For the text-containing cell, return its midpoint in [x, y] coordinate format. 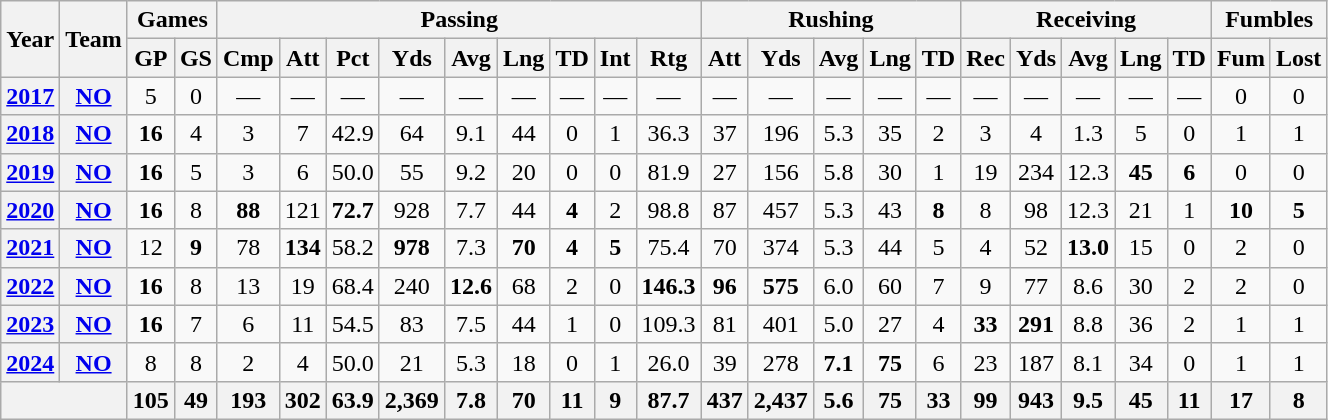
240 [412, 286]
2019 [30, 172]
81.9 [668, 172]
5.8 [838, 172]
12.6 [470, 286]
Team [94, 39]
20 [523, 172]
9.1 [470, 134]
98 [1036, 210]
52 [1036, 248]
401 [780, 324]
81 [724, 324]
1.3 [1088, 134]
37 [724, 134]
39 [724, 362]
109.3 [668, 324]
2021 [30, 248]
36.3 [668, 134]
374 [780, 248]
36 [1141, 324]
2023 [30, 324]
121 [302, 210]
26.0 [668, 362]
9.2 [470, 172]
156 [780, 172]
GS [196, 58]
23 [986, 362]
18 [523, 362]
Fum [1240, 58]
83 [412, 324]
234 [1036, 172]
2020 [30, 210]
2,437 [780, 400]
6.0 [838, 286]
7.1 [838, 362]
7.8 [470, 400]
72.7 [352, 210]
96 [724, 286]
134 [302, 248]
Rushing [831, 20]
943 [1036, 400]
2022 [30, 286]
68 [523, 286]
75.4 [668, 248]
98.8 [668, 210]
Passing [459, 20]
15 [1141, 248]
87.7 [668, 400]
34 [1141, 362]
49 [196, 400]
Lost [1298, 58]
Rtg [668, 58]
437 [724, 400]
43 [890, 210]
2017 [30, 96]
17 [1240, 400]
64 [412, 134]
Receiving [1086, 20]
Cmp [248, 58]
87 [724, 210]
291 [1036, 324]
Year [30, 39]
10 [1240, 210]
5.0 [838, 324]
2,369 [412, 400]
13.0 [1088, 248]
575 [780, 286]
58.2 [352, 248]
Games [172, 20]
146.3 [668, 286]
35 [890, 134]
457 [780, 210]
42.9 [352, 134]
63.9 [352, 400]
5.6 [838, 400]
9.5 [1088, 400]
278 [780, 362]
7.5 [470, 324]
Rec [986, 58]
302 [302, 400]
13 [248, 286]
8.8 [1088, 324]
12 [150, 248]
196 [780, 134]
978 [412, 248]
193 [248, 400]
8.6 [1088, 286]
7.3 [470, 248]
187 [1036, 362]
928 [412, 210]
Fumbles [1268, 20]
GP [150, 58]
2018 [30, 134]
78 [248, 248]
Pct [352, 58]
8.1 [1088, 362]
2024 [30, 362]
7.7 [470, 210]
68.4 [352, 286]
88 [248, 210]
77 [1036, 286]
Int [615, 58]
60 [890, 286]
105 [150, 400]
54.5 [352, 324]
99 [986, 400]
55 [412, 172]
